Return [X, Y] of the center of cell containing provided text 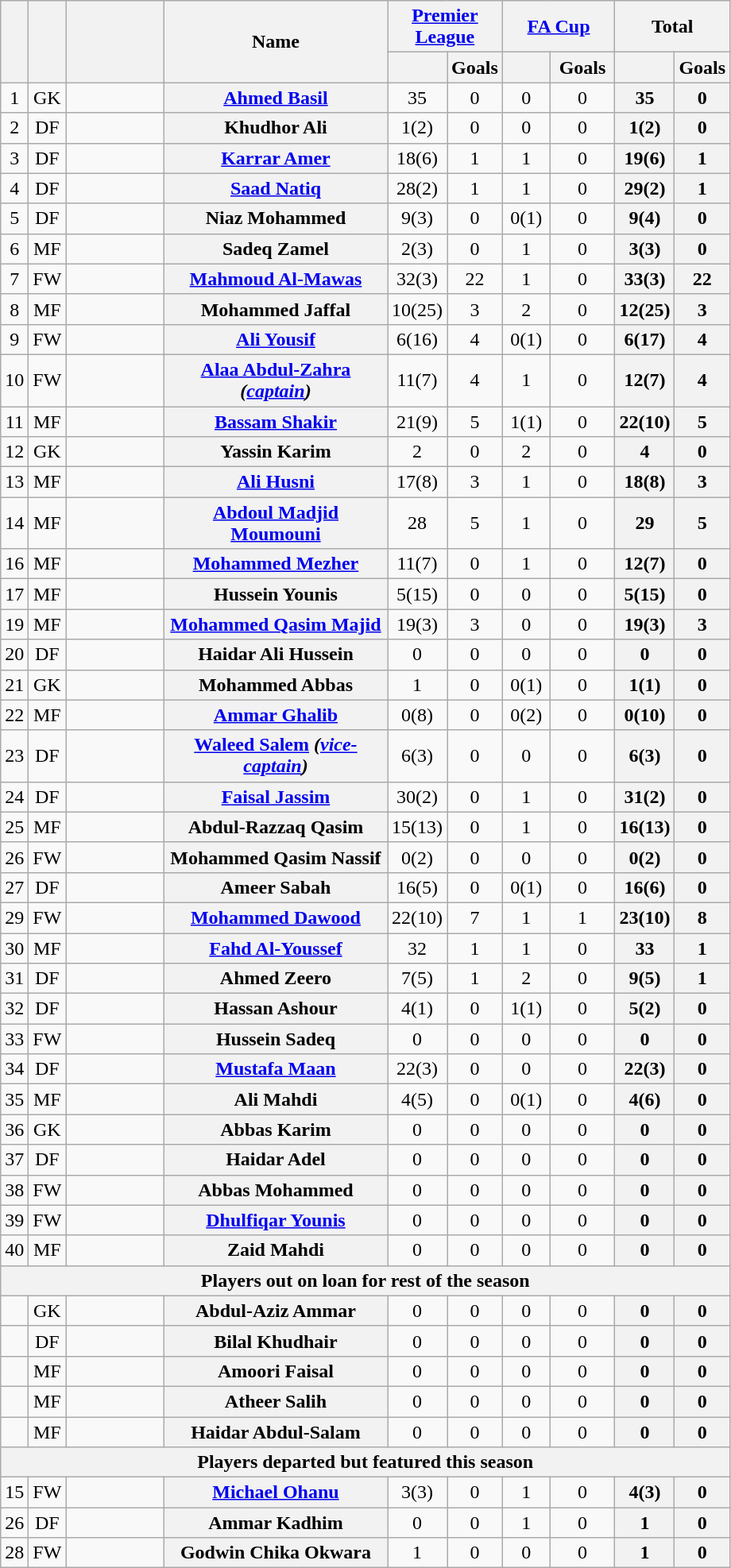
17(8) [418, 482]
16(13) [645, 827]
19 [14, 624]
32(3) [418, 279]
Waleed Salem (vice-captain) [275, 756]
7(5) [418, 979]
Khudhor Ali [275, 128]
31 [14, 979]
23 [14, 756]
24 [14, 797]
30(2) [418, 797]
Hussein Sadeq [275, 1039]
Premier League [445, 27]
Mustafa Maan [275, 1069]
Mohammed Jaffal [275, 309]
Haidar Ali Hussein [275, 655]
18(6) [418, 158]
Zaid Mahdi [275, 1250]
Ahmed Zeero [275, 979]
17 [14, 594]
9(3) [418, 218]
Alaa Abdul-Zahra (captain) [275, 380]
36 [14, 1130]
Total [672, 27]
Ali Yousif [275, 339]
5(2) [645, 1009]
Saad Natiq [275, 188]
Dhulfiqar Younis [275, 1220]
Abbas Karim [275, 1130]
31(2) [645, 797]
Mohammed Dawood [275, 917]
Bilal Khudhair [275, 1341]
33(3) [645, 279]
Ahmed Basil [275, 98]
30 [14, 948]
Haidar Adel [275, 1160]
Abdul-Razzaq Qasim [275, 827]
9(5) [645, 979]
Ameer Sabah [275, 887]
15 [14, 1493]
6 [14, 249]
28(2) [418, 188]
Abdoul Madjid Moumouni [275, 523]
Niaz Mohammed [275, 218]
Haidar Abdul-Salam [275, 1432]
Players out on loan for rest of the season [365, 1280]
29(2) [645, 188]
19(6) [645, 158]
6(16) [418, 339]
Mohammed Qasim Majid [275, 624]
Hassan Ashour [275, 1009]
16(6) [645, 887]
Bassam Shakir [275, 422]
Hussein Younis [275, 594]
39 [14, 1220]
Mohammed Abbas [275, 685]
13 [14, 482]
4(5) [418, 1099]
14 [14, 523]
9(4) [645, 218]
6(17) [645, 339]
4(6) [645, 1099]
0(10) [645, 715]
10(25) [418, 309]
27 [14, 887]
10 [14, 380]
Sadeq Zamel [275, 249]
Ali Husni [275, 482]
40 [14, 1250]
4(1) [418, 1009]
Ali Mahdi [275, 1099]
FA Cup [559, 27]
Abbas Mohammed [275, 1190]
Mohammed Qasim Nassif [275, 857]
Mohammed Mezher [275, 564]
9 [14, 339]
12(25) [645, 309]
Ammar Ghalib [275, 715]
Michael Ohanu [275, 1493]
Karrar Amer [275, 158]
21(9) [418, 422]
34 [14, 1069]
15(13) [418, 827]
Abdul-Aziz Ammar [275, 1311]
4(3) [645, 1493]
18(8) [645, 482]
20 [14, 655]
Godwin Chika Okwara [275, 1553]
38 [14, 1190]
Name [275, 41]
Yassin Karim [275, 452]
16 [14, 564]
Mahmoud Al-Mawas [275, 279]
11 [14, 422]
Atheer Salih [275, 1401]
16(5) [418, 887]
2(3) [418, 249]
12 [14, 452]
21 [14, 685]
37 [14, 1160]
Ammar Kadhim [275, 1523]
Players departed but featured this season [365, 1462]
Amoori Faisal [275, 1371]
Faisal Jassim [275, 797]
25 [14, 827]
0(8) [418, 715]
23(10) [645, 917]
Fahd Al-Youssef [275, 948]
